Detect which cell encompasses the target text, then output its (X, Y) center coordinate. 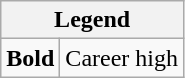
Bold (30, 58)
Legend (92, 20)
Career high (122, 58)
